Search for the cell housing the specified text and yield its [X, Y] center coordinate. 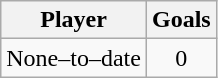
0 [181, 58]
Goals [181, 20]
Player [74, 20]
None–to–date [74, 58]
